Search for the cell housing the specified text and yield its (x, y) center coordinate. 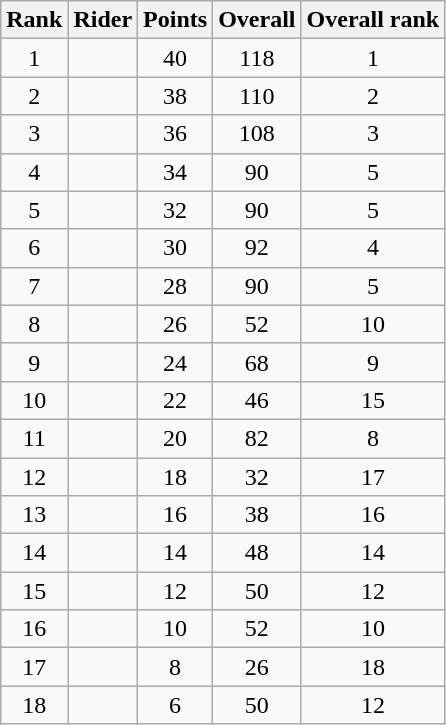
34 (176, 172)
108 (257, 134)
40 (176, 58)
13 (34, 515)
82 (257, 438)
Overall (257, 20)
92 (257, 248)
Points (176, 20)
110 (257, 96)
7 (34, 286)
Overall rank (373, 20)
Rider (103, 20)
28 (176, 286)
36 (176, 134)
48 (257, 553)
11 (34, 438)
118 (257, 58)
68 (257, 362)
46 (257, 400)
24 (176, 362)
22 (176, 400)
Rank (34, 20)
30 (176, 248)
20 (176, 438)
